Search for the cell housing the specified text and yield its [x, y] center coordinate. 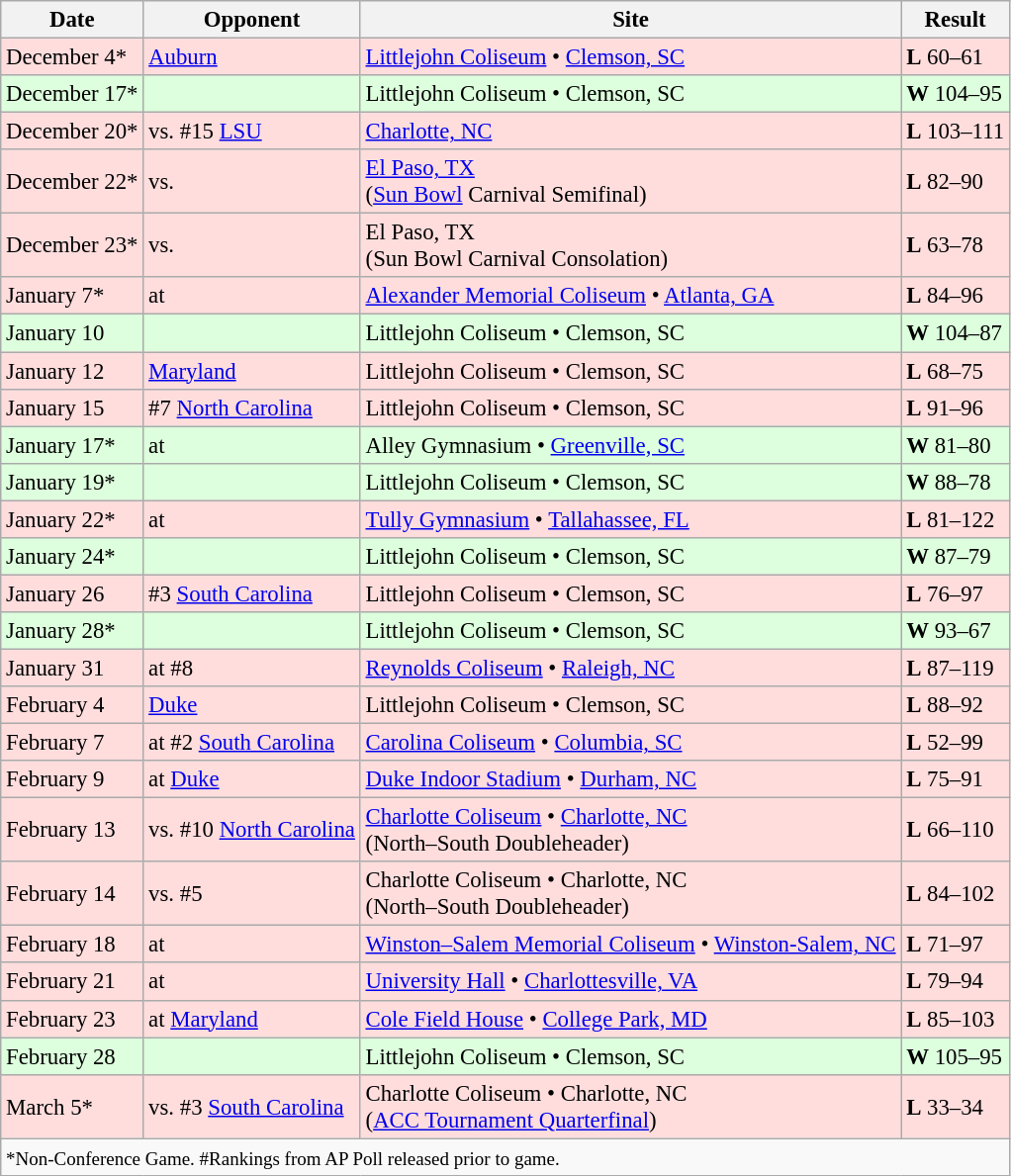
February 18 [72, 945]
L 66–110 [956, 831]
Auburn [251, 57]
Result [956, 20]
L 103–111 [956, 132]
vs. #15 LSU [251, 132]
January 22* [72, 519]
January 10 [72, 333]
W 104–87 [956, 333]
January 26 [72, 593]
Carolina Coliseum • Columbia, SC [631, 743]
El Paso, TX(Sun Bowl Carnival Consolation) [631, 245]
January 24* [72, 557]
#7 North Carolina [251, 407]
vs. #10 North Carolina [251, 831]
at #2 South Carolina [251, 743]
Cole Field House • College Park, MD [631, 1019]
February 9 [72, 779]
at Duke [251, 779]
W 81–80 [956, 445]
El Paso, TX(Sun Bowl Carnival Semifinal) [631, 182]
Duke [251, 705]
L 68–75 [956, 371]
L 81–122 [956, 519]
Alexander Memorial Coliseum • Atlanta, GA [631, 296]
W 105–95 [956, 1056]
Site [631, 20]
January 12 [72, 371]
#3 South Carolina [251, 593]
February 21 [72, 982]
W 87–79 [956, 557]
L 87–119 [956, 668]
Reynolds Coliseum • Raleigh, NC [631, 668]
vs. #3 South Carolina [251, 1106]
December 20* [72, 132]
December 23* [72, 245]
Alley Gymnasium • Greenville, SC [631, 445]
L 75–91 [956, 779]
L 79–94 [956, 982]
L 76–97 [956, 593]
W 93–67 [956, 631]
L 60–61 [956, 57]
January 15 [72, 407]
Tully Gymnasium • Tallahassee, FL [631, 519]
March 5* [72, 1106]
at #8 [251, 668]
February 28 [72, 1056]
February 4 [72, 705]
*Non-Conference Game. #Rankings from AP Poll released prior to game. [505, 1157]
L 84–96 [956, 296]
at Maryland [251, 1019]
February 23 [72, 1019]
L 91–96 [956, 407]
W 104–95 [956, 94]
December 4* [72, 57]
Winston–Salem Memorial Coliseum • Winston-Salem, NC [631, 945]
L 63–78 [956, 245]
L 71–97 [956, 945]
L 88–92 [956, 705]
February 7 [72, 743]
vs. #5 [251, 894]
Opponent [251, 20]
February 13 [72, 831]
Date [72, 20]
L 82–90 [956, 182]
January 17* [72, 445]
Charlotte, NC [631, 132]
L 85–103 [956, 1019]
January 31 [72, 668]
L 52–99 [956, 743]
Duke Indoor Stadium • Durham, NC [631, 779]
Charlotte Coliseum • Charlotte, NC(ACC Tournament Quarterfinal) [631, 1106]
December 17* [72, 94]
W 88–78 [956, 482]
January 28* [72, 631]
University Hall • Charlottesville, VA [631, 982]
January 19* [72, 482]
January 7* [72, 296]
L 33–34 [956, 1106]
December 22* [72, 182]
February 14 [72, 894]
Maryland [251, 371]
L 84–102 [956, 894]
